Capture the cell that displays the provided text and extract its (x, y) central coordinate. 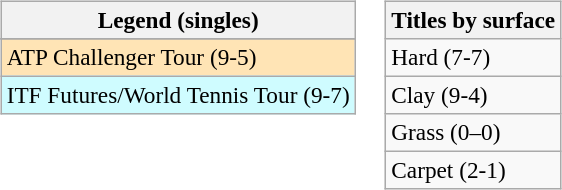
ITF Futures/World Tennis Tour (9-7) (178, 95)
ATP Challenger Tour (9-5) (178, 57)
Grass (0–0) (474, 133)
Legend (singles) (178, 20)
Titles by surface (474, 20)
Hard (7-7) (474, 57)
Carpet (2-1) (474, 171)
Clay (9-4) (474, 95)
